Return the (X, Y) coordinate for the center point of the cell that contains the specified text.  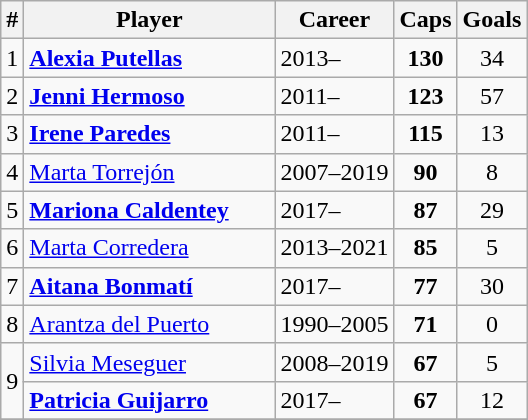
Aitana Bonmatí (150, 286)
Caps (426, 20)
115 (426, 134)
3 (12, 134)
2007–2019 (334, 172)
30 (492, 286)
123 (426, 96)
2008–2019 (334, 362)
0 (492, 324)
Alexia Putellas (150, 58)
9 (12, 381)
85 (426, 248)
130 (426, 58)
4 (12, 172)
7 (12, 286)
Mariona Caldentey (150, 210)
# (12, 20)
Marta Torrejón (150, 172)
Patricia Guijarro (150, 400)
2013– (334, 58)
71 (426, 324)
1990–2005 (334, 324)
Irene Paredes (150, 134)
90 (426, 172)
13 (492, 134)
Player (150, 20)
Goals (492, 20)
1 (12, 58)
Jenni Hermoso (150, 96)
34 (492, 58)
29 (492, 210)
77 (426, 286)
2013–2021 (334, 248)
12 (492, 400)
2 (12, 96)
Silvia Meseguer (150, 362)
Career (334, 20)
Arantza del Puerto (150, 324)
6 (12, 248)
57 (492, 96)
Marta Corredera (150, 248)
87 (426, 210)
